Extract the (x, y) coordinate from the center of the cell holding the provided text.  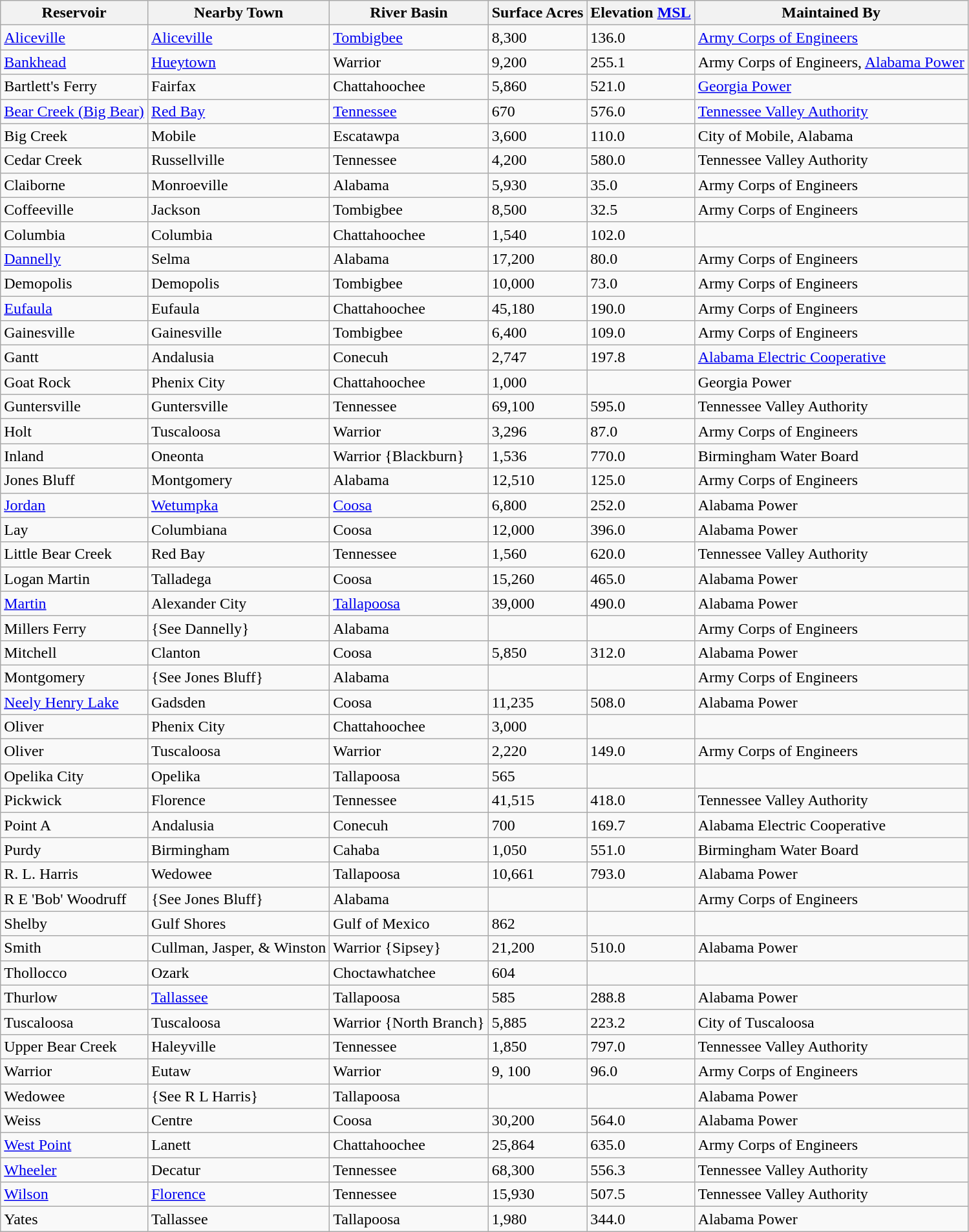
Millers Ferry (74, 628)
564.0 (641, 1121)
Bankhead (74, 62)
Shelby (74, 924)
City of Tuscaloosa (831, 1022)
9,200 (538, 62)
1,000 (538, 382)
3,296 (538, 431)
2,220 (538, 751)
6,400 (538, 333)
87.0 (641, 431)
{See Dannelly} (238, 628)
Fairfax (238, 87)
Warrior {Blackburn} (409, 456)
Goat Rock (74, 382)
{See R L Harris} (238, 1096)
1,560 (538, 554)
Reservoir (74, 13)
10,661 (538, 874)
Gulf of Mexico (409, 924)
City of Mobile, Alabama (831, 136)
Coffeeville (74, 210)
11,235 (538, 702)
Jackson (238, 210)
Purdy (74, 850)
68,300 (538, 1170)
Wilson (74, 1194)
1,540 (538, 234)
Hueytown (238, 62)
125.0 (641, 481)
Pickwick (74, 801)
Martin (74, 603)
80.0 (641, 259)
Inland (74, 456)
Monroeville (238, 185)
1,536 (538, 456)
Wheeler (74, 1170)
Point A (74, 825)
110.0 (641, 136)
Haleyville (238, 1046)
635.0 (641, 1145)
Jordan (74, 505)
32.5 (641, 210)
25,864 (538, 1145)
Wetumpka (238, 505)
Maintained By (831, 13)
Gantt (74, 358)
R. L. Harris (74, 874)
620.0 (641, 554)
565 (538, 776)
102.0 (641, 234)
255.1 (641, 62)
21,200 (538, 948)
Opelika (238, 776)
Cullman, Jasper, & Winston (238, 948)
418.0 (641, 801)
3,600 (538, 136)
604 (538, 973)
Weiss (74, 1121)
288.8 (641, 997)
Gulf Shores (238, 924)
10,000 (538, 283)
Oneonta (238, 456)
1,050 (538, 850)
Surface Acres (538, 13)
551.0 (641, 850)
521.0 (641, 87)
312.0 (641, 653)
490.0 (641, 603)
507.5 (641, 1194)
Alexander City (238, 603)
Ozark (238, 973)
Lay (74, 530)
Decatur (238, 1170)
190.0 (641, 308)
Cedar Creek (74, 160)
35.0 (641, 185)
700 (538, 825)
8,500 (538, 210)
585 (538, 997)
9, 100 (538, 1071)
West Point (74, 1145)
6,800 (538, 505)
Elevation MSL (641, 13)
15,930 (538, 1194)
5,850 (538, 653)
770.0 (641, 456)
Clanton (238, 653)
Thollocco (74, 973)
595.0 (641, 407)
Upper Bear Creek (74, 1046)
1,850 (538, 1046)
Columbiana (238, 530)
30,200 (538, 1121)
223.2 (641, 1022)
Escatawpa (409, 136)
Yates (74, 1219)
8,300 (538, 38)
Neely Henry Lake (74, 702)
2,747 (538, 358)
Little Bear Creek (74, 554)
197.8 (641, 358)
5,885 (538, 1022)
3,000 (538, 727)
Mobile (238, 136)
793.0 (641, 874)
Selma (238, 259)
Smith (74, 948)
Eutaw (238, 1071)
4,200 (538, 160)
670 (538, 111)
Warrior {North Branch} (409, 1022)
41,515 (538, 801)
862 (538, 924)
344.0 (641, 1219)
1,980 (538, 1219)
Warrior {Sipsey} (409, 948)
576.0 (641, 111)
Cahaba (409, 850)
Talladega (238, 579)
12,510 (538, 481)
Choctawhatchee (409, 973)
17,200 (538, 259)
73.0 (641, 283)
136.0 (641, 38)
Opelika City (74, 776)
Russellville (238, 160)
Birmingham (238, 850)
Claiborne (74, 185)
15,260 (538, 579)
5,930 (538, 185)
96.0 (641, 1071)
12,000 (538, 530)
45,180 (538, 308)
508.0 (641, 702)
465.0 (641, 579)
Bartlett's Ferry (74, 87)
Thurlow (74, 997)
Jones Bluff (74, 481)
Logan Martin (74, 579)
River Basin (409, 13)
5,860 (538, 87)
396.0 (641, 530)
252.0 (641, 505)
Centre (238, 1121)
Holt (74, 431)
69,100 (538, 407)
Dannelly (74, 259)
556.3 (641, 1170)
580.0 (641, 160)
Gadsden (238, 702)
Nearby Town (238, 13)
797.0 (641, 1046)
Mitchell (74, 653)
510.0 (641, 948)
Big Creek (74, 136)
Bear Creek (Big Bear) (74, 111)
Army Corps of Engineers, Alabama Power (831, 62)
149.0 (641, 751)
39,000 (538, 603)
109.0 (641, 333)
Lanett (238, 1145)
R E 'Bob' Woodruff (74, 899)
169.7 (641, 825)
